Return [x, y] of the center of cell containing provided text 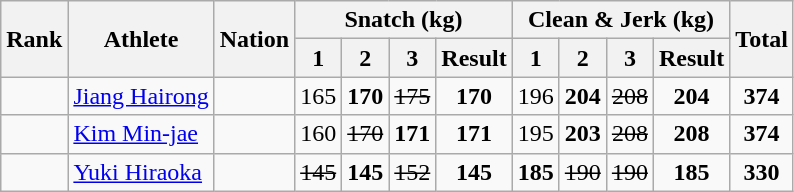
160 [318, 134]
330 [762, 172]
Nation [254, 39]
Clean & Jerk (kg) [621, 20]
Rank [34, 39]
Kim Min-jae [141, 134]
Yuki Hiraoka [141, 172]
196 [536, 96]
165 [318, 96]
Total [762, 39]
203 [582, 134]
195 [536, 134]
175 [412, 96]
Athlete [141, 39]
Snatch (kg) [404, 20]
152 [412, 172]
Jiang Hairong [141, 96]
